Output the (x, y) coordinate of the center of the cell containing the given text.  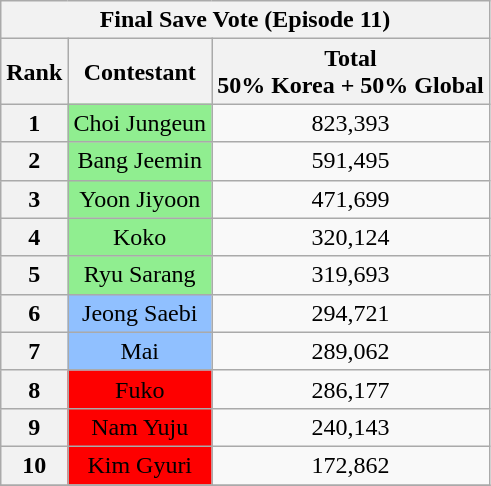
3 (34, 199)
Contestant (140, 72)
Fuko (140, 389)
8 (34, 389)
172,862 (351, 465)
7 (34, 351)
Rank (34, 72)
Choi Jungeun (140, 123)
1 (34, 123)
6 (34, 313)
591,495 (351, 161)
320,124 (351, 237)
Mai (140, 351)
823,393 (351, 123)
Total50% Korea + 50% Global (351, 72)
294,721 (351, 313)
9 (34, 427)
Jeong Saebi (140, 313)
5 (34, 275)
319,693 (351, 275)
Ryu Sarang (140, 275)
289,062 (351, 351)
Koko (140, 237)
4 (34, 237)
Bang Jeemin (140, 161)
10 (34, 465)
Final Save Vote (Episode 11) (245, 20)
471,699 (351, 199)
Kim Gyuri (140, 465)
Yoon Jiyoon (140, 199)
Nam Yuju (140, 427)
240,143 (351, 427)
2 (34, 161)
286,177 (351, 389)
